Return (x, y) of the center of cell containing provided text 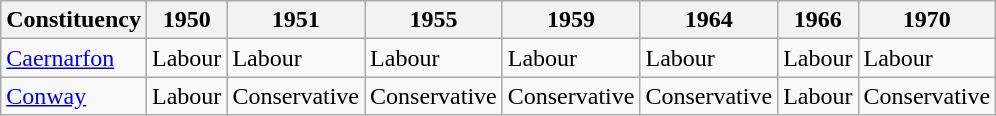
1966 (818, 20)
1964 (709, 20)
1950 (186, 20)
1955 (434, 20)
Conway (74, 96)
1970 (927, 20)
Constituency (74, 20)
1959 (571, 20)
1951 (296, 20)
Caernarfon (74, 58)
